Search for the cell housing the specified text and yield its [X, Y] center coordinate. 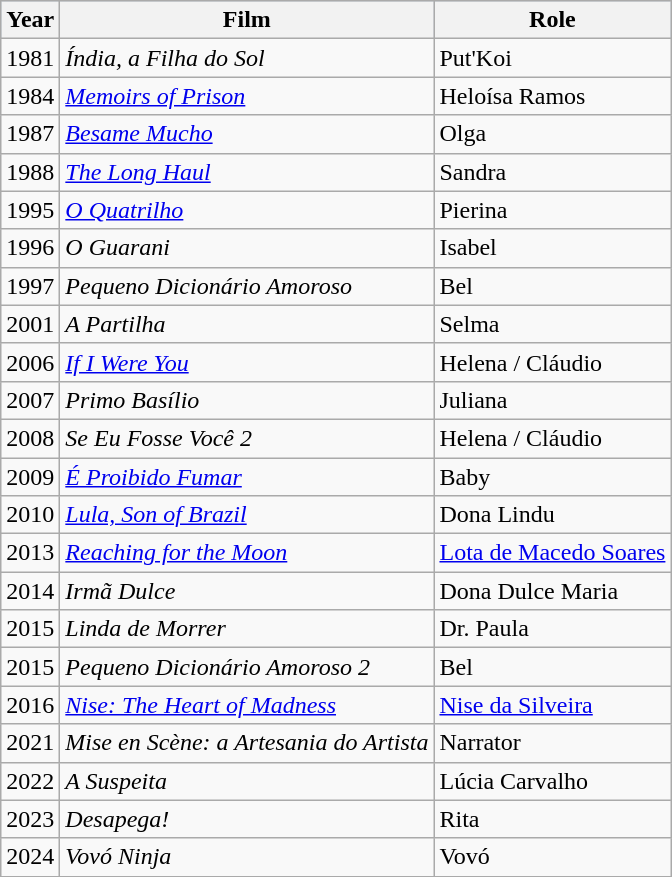
O Quatrilho [247, 210]
2014 [30, 591]
2008 [30, 438]
1996 [30, 248]
2007 [30, 400]
Role [552, 20]
Selma [552, 324]
2024 [30, 857]
Memoirs of Prison [247, 96]
É Proibido Fumar [247, 477]
O Guarani [247, 248]
Irmã Dulce [247, 591]
Rita [552, 819]
2001 [30, 324]
Lota de Macedo Soares [552, 553]
Se Eu Fosse Você 2 [247, 438]
Reaching for the Moon [247, 553]
1987 [30, 134]
1997 [30, 286]
Juliana [552, 400]
Put'Koi [552, 58]
Linda de Morrer [247, 629]
Lula, Son of Brazil [247, 515]
1995 [30, 210]
Pequeno Dicionário Amoroso [247, 286]
Dr. Paula [552, 629]
Year [30, 20]
2016 [30, 705]
Film [247, 20]
Vovó [552, 857]
2006 [30, 362]
Primo Basílio [247, 400]
The Long Haul [247, 172]
Nise da Silveira [552, 705]
Pierina [552, 210]
2010 [30, 515]
Narrator [552, 743]
If I Were You [247, 362]
2013 [30, 553]
A Partilha [247, 324]
Pequeno Dicionário Amoroso 2 [247, 667]
Vovó Ninja [247, 857]
Dona Lindu [552, 515]
1984 [30, 96]
Sandra [552, 172]
Mise en Scène: a Artesania do Artista [247, 743]
Baby [552, 477]
1981 [30, 58]
2022 [30, 781]
Besame Mucho [247, 134]
Dona Dulce Maria [552, 591]
Nise: The Heart of Madness [247, 705]
2023 [30, 819]
Isabel [552, 248]
Desapega! [247, 819]
Olga [552, 134]
2009 [30, 477]
1988 [30, 172]
A Suspeita [247, 781]
Lúcia Carvalho [552, 781]
Índia, a Filha do Sol [247, 58]
2021 [30, 743]
Heloísa Ramos [552, 96]
